Return (X, Y) of the center of cell containing provided text 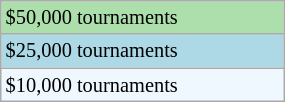
$50,000 tournaments (142, 17)
$10,000 tournaments (142, 85)
$25,000 tournaments (142, 51)
